Pinpoint the cell where the given text exists, returning its (X, Y) midpoint coordinate. 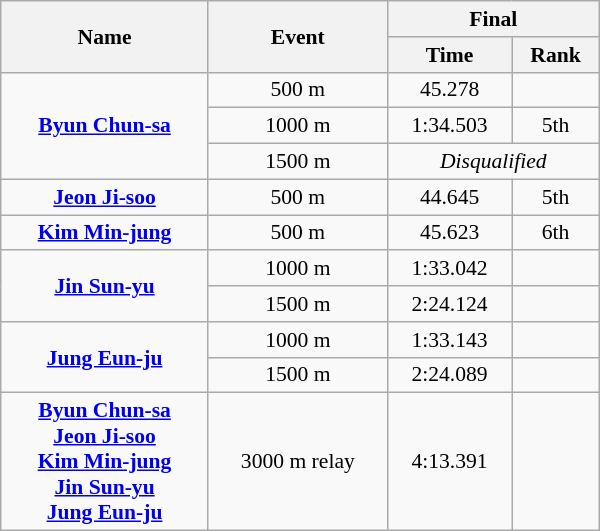
Name (105, 36)
1:33.143 (450, 340)
Rank (556, 55)
Disqualified (493, 162)
45.278 (450, 90)
2:24.124 (450, 304)
Byun Chun-sa (105, 126)
Byun Chun-sa Jeon Ji-soo Kim Min-jung Jin Sun-yu Jung Eun-ju (105, 462)
4:13.391 (450, 462)
3000 m relay (298, 462)
44.645 (450, 197)
Jeon Ji-soo (105, 197)
1:33.042 (450, 269)
Event (298, 36)
6th (556, 233)
45.623 (450, 233)
Jung Eun-ju (105, 358)
Kim Min-jung (105, 233)
Time (450, 55)
Jin Sun-yu (105, 286)
2:24.089 (450, 375)
1:34.503 (450, 126)
Final (493, 19)
